For the text-containing cell, return its midpoint in [x, y] coordinate format. 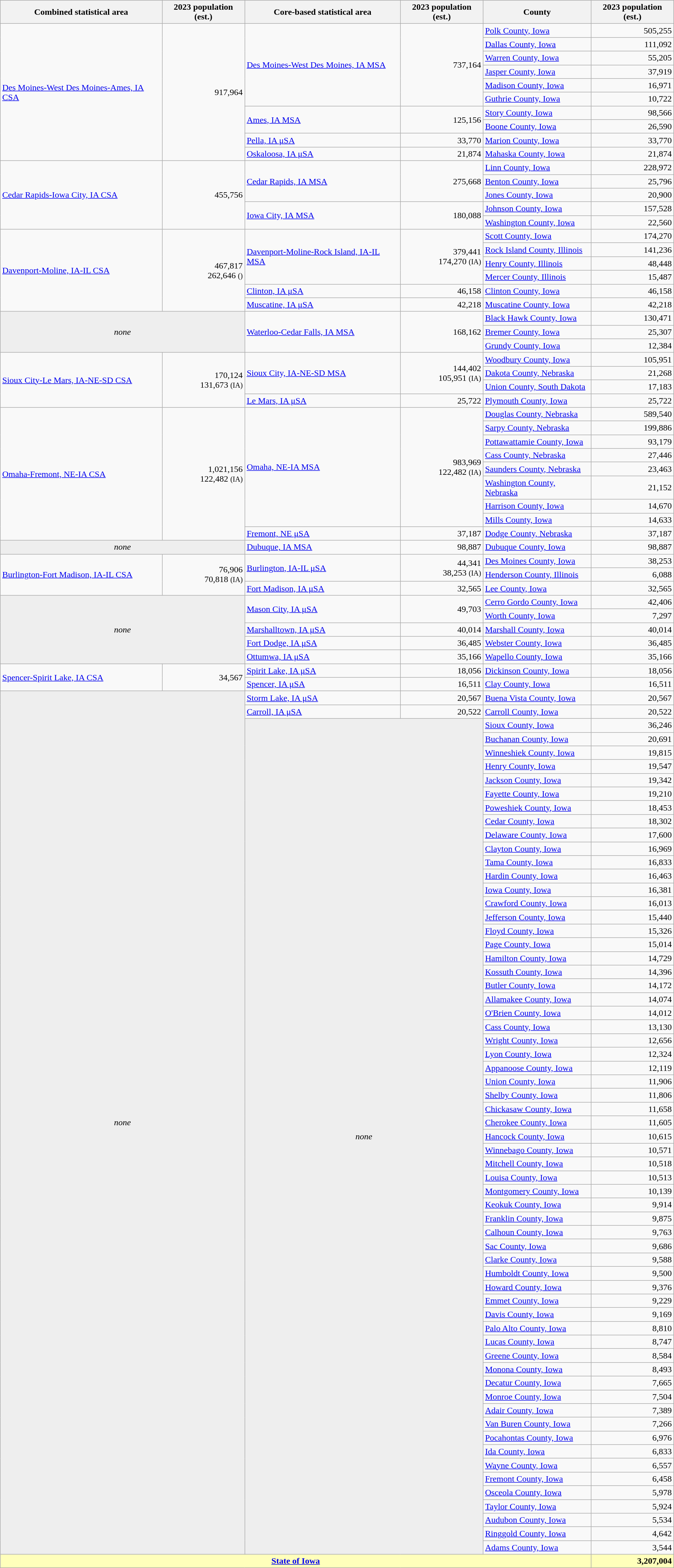
8,584 [633, 1356]
State of Iowa [296, 1561]
11,806 [633, 1095]
93,179 [633, 442]
505,255 [633, 31]
Floyd County, Iowa [537, 931]
16,013 [633, 904]
Fremont County, Iowa [537, 1479]
Benton County, Iowa [537, 181]
Muscatine County, Iowa [537, 305]
Ames, IA MSA [323, 120]
16,833 [633, 862]
Story County, Iowa [537, 113]
Dubuque, IA MSA [323, 547]
Marshall County, Iowa [537, 630]
9,500 [633, 1273]
Webster County, Iowa [537, 643]
Muscatine, IA μSA [323, 305]
6,458 [633, 1479]
Davis County, Iowa [537, 1315]
Emmet County, Iowa [537, 1301]
Adams County, Iowa [537, 1547]
Mills County, Iowa [537, 520]
130,471 [633, 318]
Washington County, Iowa [537, 222]
15,487 [633, 277]
55,205 [633, 58]
15,440 [633, 917]
10,722 [633, 99]
111,092 [633, 44]
Polk County, Iowa [537, 31]
Franklin County, Iowa [537, 1218]
Lyon County, Iowa [537, 1054]
Boone County, Iowa [537, 126]
16,463 [633, 876]
Lucas County, Iowa [537, 1342]
19,210 [633, 794]
Spencer, IA μSA [323, 684]
Osceola County, Iowa [537, 1492]
Fort Madison, IA μSA [323, 588]
18,453 [633, 807]
Des Moines-West Des Moines-Ames, IA CSA [81, 92]
48,448 [633, 263]
21,268 [633, 373]
Dallas County, Iowa [537, 44]
23,463 [633, 469]
Saunders County, Nebraska [537, 469]
Mason City, IA μSA [323, 609]
Washington County, Nebraska [537, 487]
Waterloo-Cedar Falls, IA MSA [323, 332]
3,207,004 [633, 1561]
Hardin County, Iowa [537, 876]
Kossuth County, Iowa [537, 972]
8,747 [633, 1342]
Poweshiek County, Iowa [537, 807]
Decatur County, Iowa [537, 1383]
Cerro Gordo County, Iowa [537, 602]
Bremer County, Iowa [537, 332]
Allamakee County, Iowa [537, 999]
105,951 [633, 359]
3,544 [633, 1547]
Palo Alto County, Iowa [537, 1328]
17,600 [633, 835]
16,969 [633, 848]
Buchanan County, Iowa [537, 739]
Cedar County, Iowa [537, 821]
17,183 [633, 387]
36,246 [633, 725]
Johnson County, Iowa [537, 209]
Buena Vista County, Iowa [537, 698]
589,540 [633, 414]
Humboldt County, Iowa [537, 1273]
Henry County, Iowa [537, 766]
Fort Dodge, IA μSA [323, 643]
Shelby County, Iowa [537, 1095]
16,381 [633, 890]
Wright County, Iowa [537, 1040]
6,088 [633, 575]
5,978 [633, 1492]
Henderson County, Illinois [537, 575]
Harrison County, Iowa [537, 506]
County [537, 12]
Cherokee County, Iowa [537, 1123]
Montgomery County, Iowa [537, 1191]
Fremont, NE μSA [323, 533]
14,633 [633, 520]
42,406 [633, 602]
Hamilton County, Iowa [537, 958]
Page County, Iowa [537, 945]
11,658 [633, 1109]
12,324 [633, 1054]
11,605 [633, 1123]
467,817262,646 () [203, 270]
38,253 [633, 561]
Sioux County, Iowa [537, 725]
Iowa County, Iowa [537, 890]
170,124131,673 (IA) [203, 380]
Winneshiek County, Iowa [537, 753]
983,969122,482 (IA) [442, 467]
14,670 [633, 506]
Calhoun County, Iowa [537, 1232]
25,796 [633, 181]
7,665 [633, 1383]
Cass County, Nebraska [537, 455]
Des Moines County, Iowa [537, 561]
379,441174,270 (IA) [442, 257]
Cass County, Iowa [537, 1027]
Butler County, Iowa [537, 986]
Keokuk County, Iowa [537, 1205]
Dickinson County, Iowa [537, 671]
Adair County, Iowa [537, 1410]
Clayton County, Iowa [537, 848]
Cedar Rapids, IA MSA [323, 181]
168,162 [442, 332]
Sarpy County, Nebraska [537, 428]
9,875 [633, 1218]
Carroll County, Iowa [537, 712]
Clinton, IA μSA [323, 291]
8,493 [633, 1369]
Union County, South Dakota [537, 387]
Wapello County, Iowa [537, 657]
Appanoose County, Iowa [537, 1068]
21,152 [633, 487]
1,021,156122,482 (IA) [203, 474]
76,90670,818 (IA) [203, 575]
Pocahontas County, Iowa [537, 1438]
Iowa City, IA MSA [323, 216]
Clinton County, Iowa [537, 291]
15,326 [633, 931]
12,656 [633, 1040]
49,703 [442, 609]
Marion County, Iowa [537, 140]
Black Hawk County, Iowa [537, 318]
Davenport-Moline, IA-IL CSA [81, 270]
Crawford County, Iowa [537, 904]
Monroe County, Iowa [537, 1397]
Lee County, Iowa [537, 588]
Wayne County, Iowa [537, 1465]
Mercer County, Illinois [537, 277]
Spirit Lake, IA μSA [323, 671]
Dubuque County, Iowa [537, 547]
Des Moines-West Des Moines, IA MSA [323, 65]
14,012 [633, 1013]
19,815 [633, 753]
Combined statistical area [81, 12]
Grundy County, Iowa [537, 346]
5,534 [633, 1520]
Sac County, Iowa [537, 1246]
10,139 [633, 1191]
Fayette County, Iowa [537, 794]
Dodge County, Nebraska [537, 533]
Jones County, Iowa [537, 195]
Worth County, Iowa [537, 616]
Cedar Rapids-Iowa City, IA CSA [81, 195]
Pottawattamie County, Iowa [537, 442]
34,567 [203, 677]
10,513 [633, 1177]
Greene County, Iowa [537, 1356]
Warren County, Iowa [537, 58]
125,156 [442, 120]
141,236 [633, 250]
25,307 [633, 332]
Guthrie County, Iowa [537, 99]
Audubon County, Iowa [537, 1520]
Omaha-Fremont, NE-IA CSA [81, 474]
Sioux City, IA-NE-SD MSA [323, 373]
Henry County, Illinois [537, 263]
98,566 [633, 113]
12,119 [633, 1068]
Jefferson County, Iowa [537, 917]
44,34138,253 (IA) [442, 568]
26,590 [633, 126]
10,571 [633, 1150]
15,014 [633, 945]
6,976 [633, 1438]
7,266 [633, 1424]
14,074 [633, 999]
10,615 [633, 1136]
174,270 [633, 236]
Ottumwa, IA μSA [323, 657]
275,668 [442, 181]
Delaware County, Iowa [537, 835]
7,504 [633, 1397]
Burlington, IA-IL μSA [323, 568]
Spencer-Spirit Lake, IA CSA [81, 677]
6,557 [633, 1465]
22,560 [633, 222]
27,446 [633, 455]
12,384 [633, 346]
19,342 [633, 780]
5,924 [633, 1506]
37,919 [633, 72]
4,642 [633, 1534]
13,130 [633, 1027]
20,900 [633, 195]
Carroll, IA μSA [323, 712]
Douglas County, Nebraska [537, 414]
Linn County, Iowa [537, 167]
9,229 [633, 1301]
9,169 [633, 1315]
Burlington-Fort Madison, IA-IL CSA [81, 575]
19,547 [633, 766]
Oskaloosa, IA μSA [323, 154]
16,971 [633, 85]
Madison County, Iowa [537, 85]
Ida County, Iowa [537, 1451]
Van Buren County, Iowa [537, 1424]
9,686 [633, 1246]
Tama County, Iowa [537, 862]
144,402105,951 (IA) [442, 373]
O'Brien County, Iowa [537, 1013]
Monona County, Iowa [537, 1369]
Jasper County, Iowa [537, 72]
Core-based statistical area [323, 12]
Woodbury County, Iowa [537, 359]
Clay County, Iowa [537, 684]
Sioux City-Le Mars, IA-NE-SD CSA [81, 380]
Le Mars, IA μSA [323, 401]
Marshalltown, IA μSA [323, 630]
6,833 [633, 1451]
14,729 [633, 958]
917,964 [203, 92]
10,518 [633, 1164]
14,172 [633, 986]
737,164 [442, 65]
Jackson County, Iowa [537, 780]
Rock Island County, Illinois [537, 250]
14,396 [633, 972]
455,756 [203, 195]
157,528 [633, 209]
9,376 [633, 1287]
199,886 [633, 428]
Plymouth County, Iowa [537, 401]
Taylor County, Iowa [537, 1506]
Union County, Iowa [537, 1082]
18,302 [633, 821]
Scott County, Iowa [537, 236]
9,763 [633, 1232]
228,972 [633, 167]
Dakota County, Nebraska [537, 373]
Mitchell County, Iowa [537, 1164]
Mahaska County, Iowa [537, 154]
9,588 [633, 1260]
7,297 [633, 616]
Pella, IA μSA [323, 140]
11,906 [633, 1082]
Winnebago County, Iowa [537, 1150]
180,088 [442, 216]
Chickasaw County, Iowa [537, 1109]
Ringgold County, Iowa [537, 1534]
Hancock County, Iowa [537, 1136]
Louisa County, Iowa [537, 1177]
Howard County, Iowa [537, 1287]
7,389 [633, 1410]
9,914 [633, 1205]
Clarke County, Iowa [537, 1260]
Davenport-Moline-Rock Island, IA-IL MSA [323, 257]
Storm Lake, IA μSA [323, 698]
8,810 [633, 1328]
20,691 [633, 739]
Omaha, NE-IA MSA [323, 467]
